Provide the [x, y] coordinate of the cell's center where the given text is located.  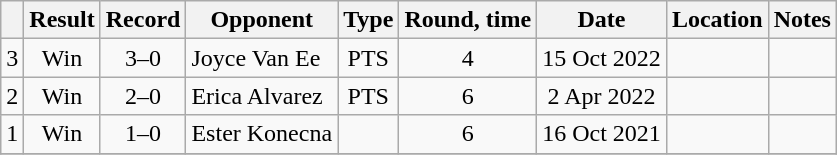
4 [468, 58]
Location [717, 20]
2 Apr 2022 [602, 96]
Notes [802, 20]
Round, time [468, 20]
Erica Alvarez [262, 96]
1–0 [143, 134]
3–0 [143, 58]
2–0 [143, 96]
1 [12, 134]
2 [12, 96]
Date [602, 20]
Opponent [262, 20]
Result [62, 20]
3 [12, 58]
Ester Konecna [262, 134]
Record [143, 20]
16 Oct 2021 [602, 134]
Type [368, 20]
15 Oct 2022 [602, 58]
Joyce Van Ee [262, 58]
